Detect which cell encompasses the target text, then output its (x, y) center coordinate. 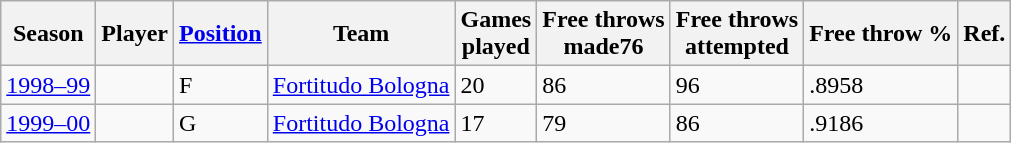
Free throws made76 (604, 34)
.9186 (881, 123)
G (221, 123)
79 (604, 123)
1998–99 (48, 85)
17 (496, 123)
Free throw % (881, 34)
Ref. (984, 34)
1999–00 (48, 123)
.8958 (881, 85)
Free throws attempted (736, 34)
Team (361, 34)
Position (221, 34)
Gamesplayed (496, 34)
96 (736, 85)
20 (496, 85)
Season (48, 34)
Player (135, 34)
F (221, 85)
